Scan for the cell matching the given text and deliver its [x, y] coordinate at center. 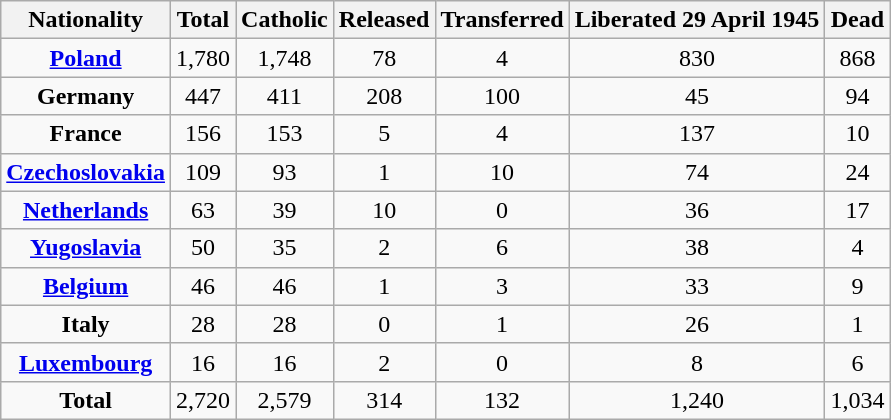
100 [502, 96]
26 [697, 324]
63 [202, 210]
9 [858, 286]
1,780 [202, 58]
Germany [86, 96]
38 [697, 248]
17 [858, 210]
109 [202, 172]
2,720 [202, 400]
5 [384, 134]
137 [697, 134]
36 [697, 210]
411 [285, 96]
Liberated 29 April 1945 [697, 20]
Yugoslavia [86, 248]
Dead [858, 20]
8 [697, 362]
94 [858, 96]
Poland [86, 58]
1,034 [858, 400]
2,579 [285, 400]
868 [858, 58]
1,748 [285, 58]
24 [858, 172]
447 [202, 96]
153 [285, 134]
Nationality [86, 20]
74 [697, 172]
314 [384, 400]
93 [285, 172]
1,240 [697, 400]
Italy [86, 324]
50 [202, 248]
Luxembourg [86, 362]
France [86, 134]
33 [697, 286]
78 [384, 58]
Catholic [285, 20]
35 [285, 248]
45 [697, 96]
Czechoslovakia [86, 172]
39 [285, 210]
3 [502, 286]
208 [384, 96]
830 [697, 58]
Belgium [86, 286]
Released [384, 20]
Transferred [502, 20]
156 [202, 134]
132 [502, 400]
Netherlands [86, 210]
